From the cell containing the given text, extract its center point as (X, Y) coordinate. 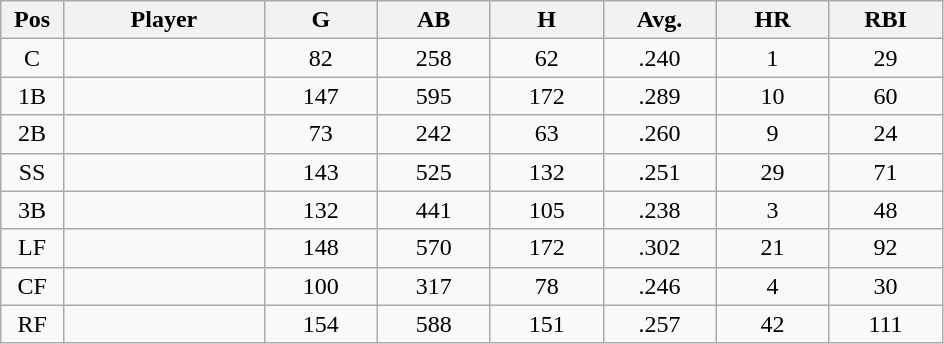
588 (434, 324)
73 (320, 134)
.289 (660, 96)
111 (886, 324)
1B (32, 96)
148 (320, 248)
.240 (660, 58)
LF (32, 248)
.257 (660, 324)
4 (772, 286)
151 (546, 324)
71 (886, 172)
CF (32, 286)
42 (772, 324)
143 (320, 172)
595 (434, 96)
9 (772, 134)
3 (772, 210)
.246 (660, 286)
63 (546, 134)
H (546, 20)
.238 (660, 210)
Avg. (660, 20)
21 (772, 248)
Player (164, 20)
525 (434, 172)
3B (32, 210)
92 (886, 248)
2B (32, 134)
.251 (660, 172)
.260 (660, 134)
441 (434, 210)
154 (320, 324)
30 (886, 286)
10 (772, 96)
258 (434, 58)
SS (32, 172)
G (320, 20)
60 (886, 96)
147 (320, 96)
Pos (32, 20)
RBI (886, 20)
317 (434, 286)
AB (434, 20)
.302 (660, 248)
78 (546, 286)
62 (546, 58)
HR (772, 20)
RF (32, 324)
48 (886, 210)
1 (772, 58)
100 (320, 286)
C (32, 58)
82 (320, 58)
105 (546, 210)
570 (434, 248)
242 (434, 134)
24 (886, 134)
